Find where the given text appears and provide that cell's center as [X, Y] coordinate. 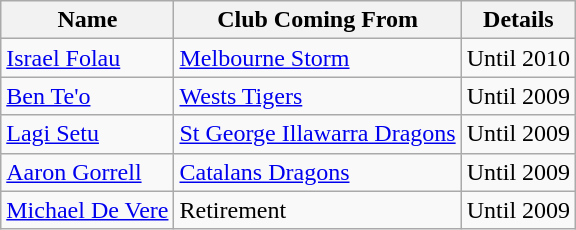
Club Coming From [318, 20]
Retirement [318, 210]
Lagi Setu [88, 134]
Wests Tigers [318, 96]
Until 2010 [518, 58]
Details [518, 20]
Michael De Vere [88, 210]
Name [88, 20]
Aaron Gorrell [88, 172]
St George Illawarra Dragons [318, 134]
Israel Folau [88, 58]
Catalans Dragons [318, 172]
Melbourne Storm [318, 58]
Ben Te'o [88, 96]
